Output the [x, y] coordinate of the center of the cell containing the given text.  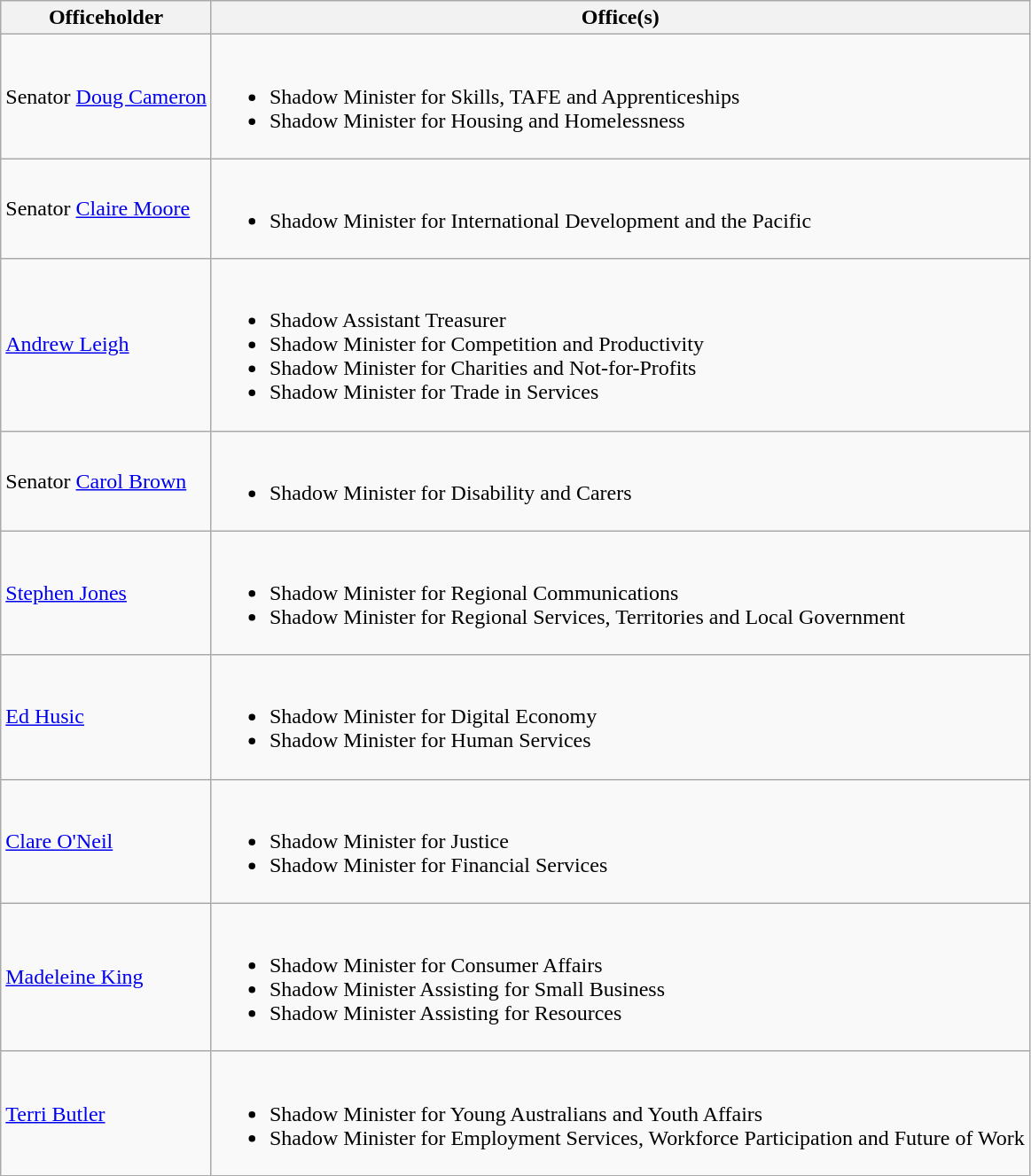
Senator Claire Moore [106, 209]
Clare O'Neil [106, 841]
Shadow Minister for Disability and Carers [621, 480]
Shadow Minister for Skills, TAFE and ApprenticeshipsShadow Minister for Housing and Homelessness [621, 97]
Officeholder [106, 18]
Senator Doug Cameron [106, 97]
Madeleine King [106, 977]
Shadow Minister for JusticeShadow Minister for Financial Services [621, 841]
Andrew Leigh [106, 345]
Terri Butler [106, 1113]
Ed Husic [106, 717]
Stephen Jones [106, 593]
Shadow Minister for Regional CommunicationsShadow Minister for Regional Services, Territories and Local Government [621, 593]
Shadow Minister for Consumer AffairsShadow Minister Assisting for Small BusinessShadow Minister Assisting for Resources [621, 977]
Shadow Minister for International Development and the Pacific [621, 209]
Shadow Minister for Digital EconomyShadow Minister for Human Services [621, 717]
Office(s) [621, 18]
Senator Carol Brown [106, 480]
Shadow Minister for Young Australians and Youth AffairsShadow Minister for Employment Services, Workforce Participation and Future of Work [621, 1113]
